Identify which cell holds the provided text, then report its (X, Y) central coordinate. 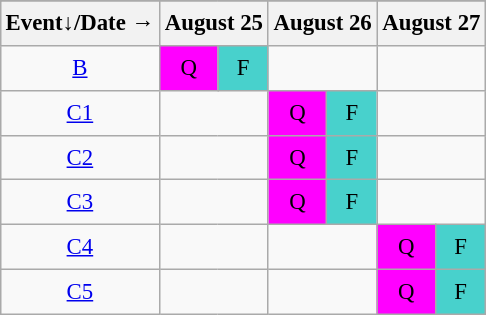
C4 (80, 248)
August 26 (322, 24)
August 25 (214, 24)
August 27 (432, 24)
C5 (80, 292)
Event↓/Date → (80, 24)
B (80, 68)
C1 (80, 112)
C2 (80, 158)
C3 (80, 202)
